From the cell containing the given text, extract its center point as [x, y] coordinate. 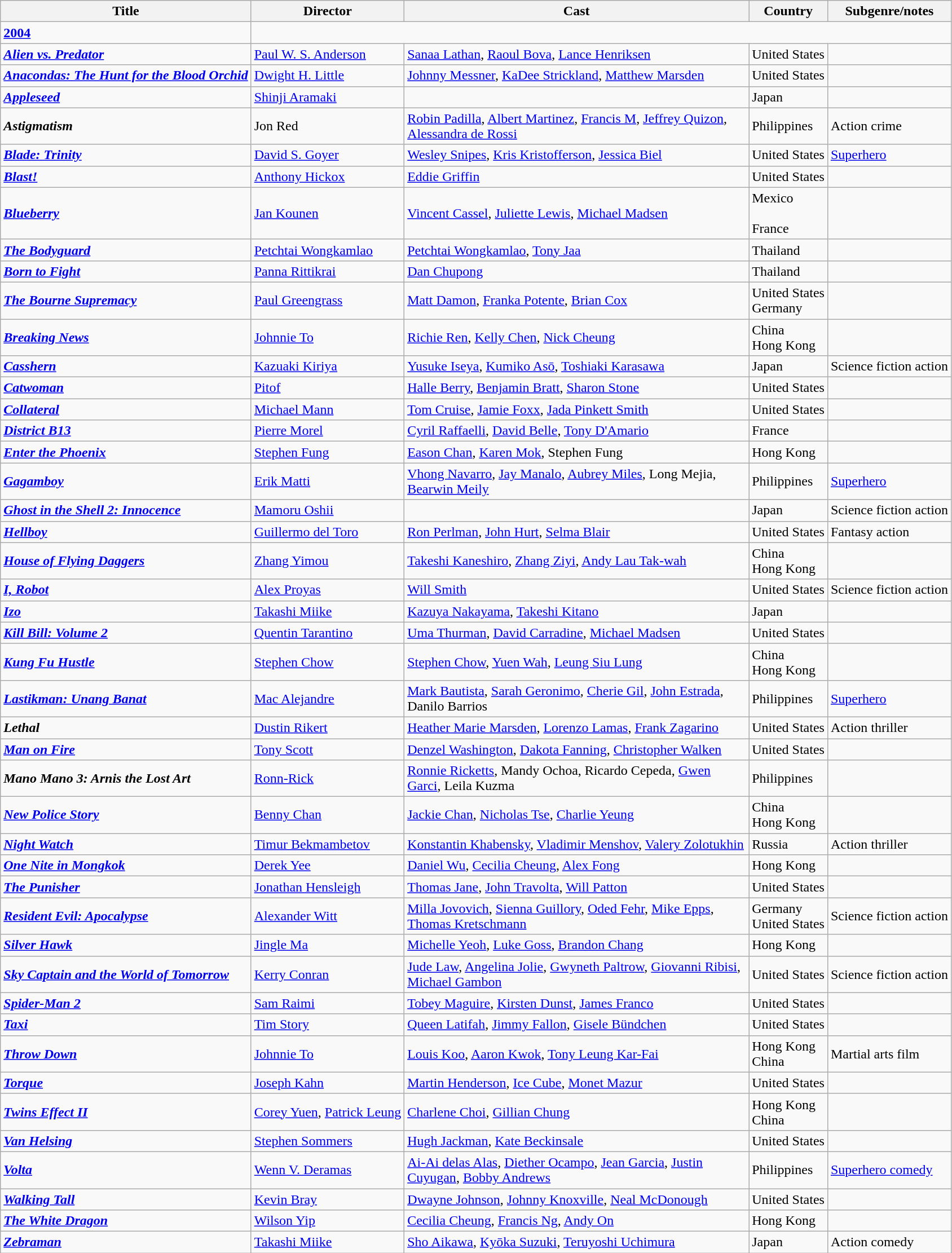
Anacondas: The Hunt for the Blood Orchid [126, 76]
Jonathan Hensleigh [327, 887]
Mamoru Oshii [327, 510]
Vincent Cassel, Juliette Lewis, Michael Madsen [576, 213]
Benny Chan [327, 815]
Stephen Chow [327, 662]
Dwayne Johnson, Johnny Knoxville, Neal McDonough [576, 1199]
Sky Captain and the World of Tomorrow [126, 974]
Jude Law, Angelina Jolie, Gwyneth Paltrow, Giovanni Ribisi, Michael Gambon [576, 974]
I, Robot [126, 590]
Dwight H. Little [327, 76]
Walking Tall [126, 1199]
Takeshi Kaneshiro, Zhang Ziyi, Andy Lau Tak-wah [576, 561]
Mac Alejandre [327, 698]
Charlene Choi, Gillian Chung [576, 1112]
Blast! [126, 177]
Denzel Washington, Dakota Fanning, Christopher Walken [576, 749]
Zebraman [126, 1242]
Tom Cruise, Jamie Foxx, Jada Pinkett Smith [576, 409]
Jackie Chan, Nicholas Tse, Charlie Yeung [576, 815]
New Police Story [126, 815]
Hugh Jackman, Kate Beckinsale [576, 1141]
Pierre Morel [327, 431]
Night Watch [126, 844]
Fantasy action [889, 532]
Director [327, 11]
Martin Henderson, Ice Cube, Monet Mazur [576, 1083]
Kazuaki Kiriya [327, 367]
Cecilia Cheung, Francis Ng, Andy On [576, 1221]
Gagamboy [126, 482]
Alexander Witt [327, 916]
Panna Rittikrai [327, 271]
Astigmatism [126, 126]
Cast [576, 11]
Daniel Wu, Cecilia Cheung, Alex Fong [576, 866]
Appleseed [126, 97]
Konstantin Khabensky, Vladimir Menshov, Valery Zolotukhin [576, 844]
The Bodyguard [126, 250]
Ai-Ai delas Alas, Diether Ocampo, Jean Garcia, Justin Cuyugan, Bobby Andrews [576, 1170]
France [788, 431]
Cyril Raffaelli, David Belle, Tony D'Amario [576, 431]
Man on Fire [126, 749]
Wenn V. Deramas [327, 1170]
Timur Bekmambetov [327, 844]
Stephen Sommers [327, 1141]
Guillermo del Toro [327, 532]
Johnny Messner, KaDee Strickland, Matthew Marsden [576, 76]
David S. Goyer [327, 155]
Kevin Bray [327, 1199]
Superhero comedy [889, 1170]
Kazuya Nakayama, Takeshi Kitano [576, 611]
Vhong Navarro, Jay Manalo, Aubrey Miles, Long Mejia, Bearwin Meily [576, 482]
Wesley Snipes, Kris Kristofferson, Jessica Biel [576, 155]
Kill Bill: Volume 2 [126, 633]
Jan Kounen [327, 213]
Zhang Yimou [327, 561]
Martial arts film [889, 1053]
Sanaa Lathan, Raoul Bova, Lance Henriksen [576, 54]
Petchtai Wongkamlao, Tony Jaa [576, 250]
Resident Evil: Apocalypse [126, 916]
Breaking News [126, 337]
Russia [788, 844]
Ronnie Ricketts, Mandy Ochoa, Ricardo Cepeda, Gwen Garci, Leila Kuzma [576, 778]
Lastikman: Unang Banat [126, 698]
Jingle Ma [327, 945]
2004 [126, 33]
Dan Chupong [576, 271]
Sho Aikawa, Kyōka Suzuki, Teruyoshi Uchimura [576, 1242]
Blade: Trinity [126, 155]
Throw Down [126, 1053]
Stephen Chow, Yuen Wah, Leung Siu Lung [576, 662]
MexicoFrance [788, 213]
Torque [126, 1083]
Taxi [126, 1025]
Volta [126, 1170]
Michael Mann [327, 409]
Tobey Maguire, Kirsten Dunst, James Franco [576, 1003]
Erik Matti [327, 482]
Michelle Yeoh, Luke Goss, Brandon Chang [576, 945]
Anthony Hickox [327, 177]
Milla Jovovich, Sienna Guillory, Oded Fehr, Mike Epps, Thomas Kretschmann [576, 916]
Action comedy [889, 1242]
One Nite in Mongkok [126, 866]
Uma Thurman, David Carradine, Michael Madsen [576, 633]
GermanyUnited States [788, 916]
Quentin Tarantino [327, 633]
Alien vs. Predator [126, 54]
Jon Red [327, 126]
Matt Damon, Franka Potente, Brian Cox [576, 300]
Eddie Griffin [576, 177]
The White Dragon [126, 1221]
Tony Scott [327, 749]
Pitof [327, 388]
Blueberry [126, 213]
Mano Mano 3: Arnis the Lost Art [126, 778]
Twins Effect II [126, 1112]
Queen Latifah, Jimmy Fallon, Gisele Bündchen [576, 1025]
Country [788, 11]
Louis Koo, Aaron Kwok, Tony Leung Kar-Fai [576, 1053]
Kerry Conran [327, 974]
District B13 [126, 431]
United StatesGermany [788, 300]
The Punisher [126, 887]
The Bourne Supremacy [126, 300]
Ronn-Rick [327, 778]
Hellboy [126, 532]
Title [126, 11]
Kung Fu Hustle [126, 662]
Alex Proyas [327, 590]
Collateral [126, 409]
Shinji Aramaki [327, 97]
Thomas Jane, John Travolta, Will Patton [576, 887]
Joseph Kahn [327, 1083]
Derek Yee [327, 866]
Mark Bautista, Sarah Geronimo, Cherie Gil, John Estrada, Danilo Barrios [576, 698]
Sam Raimi [327, 1003]
Will Smith [576, 590]
Corey Yuen, Patrick Leung [327, 1112]
Enter the Phoenix [126, 452]
Lethal [126, 727]
House of Flying Daggers [126, 561]
Richie Ren, Kelly Chen, Nick Cheung [576, 337]
Izo [126, 611]
Paul Greengrass [327, 300]
Halle Berry, Benjamin Bratt, Sharon Stone [576, 388]
Silver Hawk [126, 945]
Petchtai Wongkamlao [327, 250]
Spider-Man 2 [126, 1003]
Heather Marie Marsden, Lorenzo Lamas, Frank Zagarino [576, 727]
Eason Chan, Karen Mok, Stephen Fung [576, 452]
Van Helsing [126, 1141]
Wilson Yip [327, 1221]
Dustin Rikert [327, 727]
Tim Story [327, 1025]
Casshern [126, 367]
Robin Padilla, Albert Martinez, Francis M, Jeffrey Quizon, Alessandra de Rossi [576, 126]
Action crime [889, 126]
Stephen Fung [327, 452]
Subgenre/notes [889, 11]
Ron Perlman, John Hurt, Selma Blair [576, 532]
Born to Fight [126, 271]
Yusuke Iseya, Kumiko Asō, Toshiaki Karasawa [576, 367]
Ghost in the Shell 2: Innocence [126, 510]
Catwoman [126, 388]
Paul W. S. Anderson [327, 54]
